Locate the cell with the specified text and output its (X, Y) center coordinate. 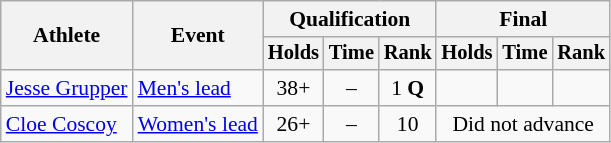
Jesse Grupper (67, 88)
38+ (294, 88)
Final (523, 19)
Athlete (67, 36)
Women's lead (198, 124)
Men's lead (198, 88)
10 (408, 124)
Qualification (350, 19)
1 Q (408, 88)
Cloe Coscoy (67, 124)
26+ (294, 124)
Event (198, 36)
Did not advance (523, 124)
